Return [x, y] of the center of cell containing provided text 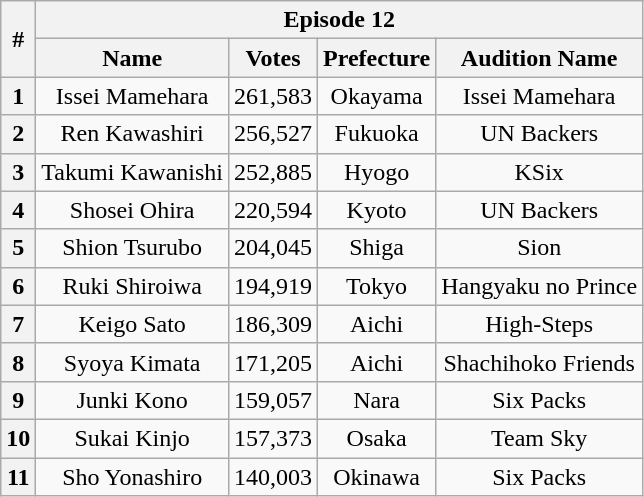
Okayama [377, 96]
Sho Yonashiro [132, 477]
Okinawa [377, 477]
Keigo Sato [132, 324]
Prefecture [377, 58]
Nara [377, 400]
# [18, 39]
4 [18, 210]
Name [132, 58]
Ruki Shiroiwa [132, 286]
7 [18, 324]
1 [18, 96]
Tokyo [377, 286]
High-Steps [540, 324]
KSix [540, 172]
9 [18, 400]
2 [18, 134]
Hyogo [377, 172]
204,045 [272, 248]
Sukai Kinjo [132, 438]
Ren Kawashiri [132, 134]
5 [18, 248]
6 [18, 286]
194,919 [272, 286]
Shion Tsurubo [132, 248]
Sion [540, 248]
10 [18, 438]
Takumi Kawanishi [132, 172]
8 [18, 362]
Hangyaku no Prince [540, 286]
186,309 [272, 324]
159,057 [272, 400]
256,527 [272, 134]
Osaka [377, 438]
140,003 [272, 477]
252,885 [272, 172]
Shiga [377, 248]
Team Sky [540, 438]
Episode 12 [340, 20]
3 [18, 172]
Shosei Ohira [132, 210]
Kyoto [377, 210]
220,594 [272, 210]
261,583 [272, 96]
11 [18, 477]
Junki Kono [132, 400]
Shachihoko Friends [540, 362]
Votes [272, 58]
Syoya Kimata [132, 362]
171,205 [272, 362]
Audition Name [540, 58]
Fukuoka [377, 134]
157,373 [272, 438]
